Extract the (x, y) coordinate from the center of the cell holding the provided text.  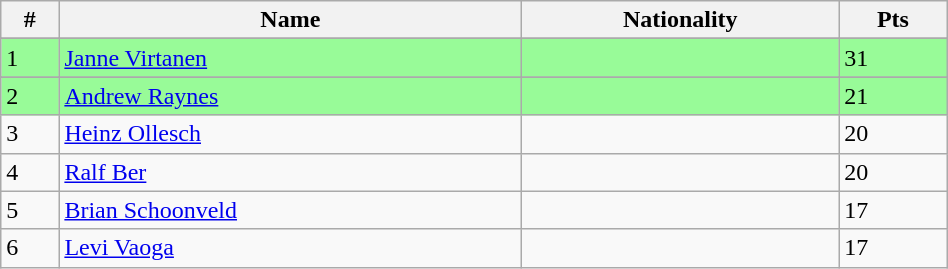
Levi Vaoga (290, 248)
Pts (894, 20)
2 (30, 96)
31 (894, 58)
Janne Virtanen (290, 58)
Ralf Ber (290, 172)
1 (30, 58)
3 (30, 134)
Nationality (680, 20)
21 (894, 96)
Andrew Raynes (290, 96)
# (30, 20)
Name (290, 20)
6 (30, 248)
Brian Schoonveld (290, 210)
Heinz Ollesch (290, 134)
4 (30, 172)
5 (30, 210)
